Capture the cell that displays the provided text and extract its [x, y] central coordinate. 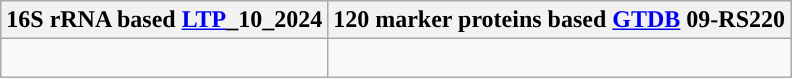
120 marker proteins based GTDB 09-RS220 [560, 20]
16S rRNA based LTP_10_2024 [164, 20]
